Provide the [x, y] coordinate of the cell's center where the given text is located.  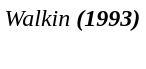
Walkin (1993) [72, 18]
